Locate the cell with the specified text and output its (X, Y) center coordinate. 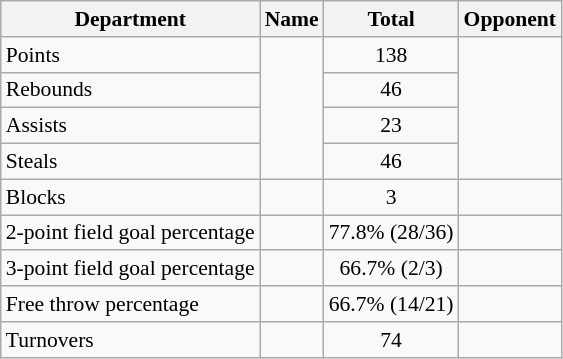
74 (392, 340)
23 (392, 126)
Opponent (510, 19)
Points (130, 55)
3 (392, 197)
Blocks (130, 197)
138 (392, 55)
Department (130, 19)
Turnovers (130, 340)
3-point field goal percentage (130, 269)
Steals (130, 162)
Total (392, 19)
Free throw percentage (130, 304)
Rebounds (130, 90)
77.8% (28/36) (392, 233)
Name (292, 19)
66.7% (2/3) (392, 269)
66.7% (14/21) (392, 304)
Assists (130, 126)
2-point field goal percentage (130, 233)
